Capture the cell that displays the provided text and extract its [X, Y] central coordinate. 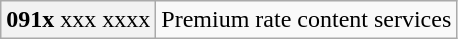
091x xxx xxxx [78, 20]
Premium rate content services [306, 20]
